Scan for the cell matching the given text and deliver its (X, Y) coordinate at center. 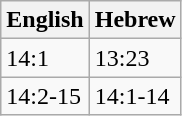
Hebrew (135, 20)
English (45, 20)
14:1 (45, 58)
14:1-14 (135, 96)
13:23 (135, 58)
14:2-15 (45, 96)
